Identify which cell holds the provided text, then report its [X, Y] central coordinate. 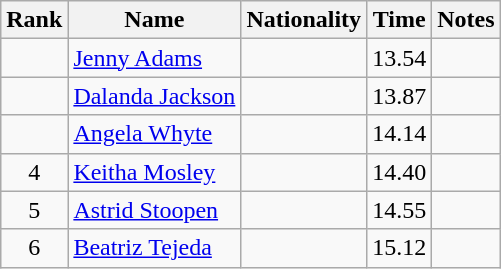
14.14 [400, 134]
Astrid Stoopen [154, 210]
Rank [34, 20]
Keitha Mosley [154, 172]
Time [400, 20]
Angela Whyte [154, 134]
5 [34, 210]
14.55 [400, 210]
Beatriz Tejeda [154, 248]
13.87 [400, 96]
Notes [466, 20]
13.54 [400, 58]
15.12 [400, 248]
Nationality [304, 20]
Name [154, 20]
6 [34, 248]
Jenny Adams [154, 58]
14.40 [400, 172]
4 [34, 172]
Dalanda Jackson [154, 96]
